Scan for the cell matching the given text and deliver its (x, y) coordinate at center. 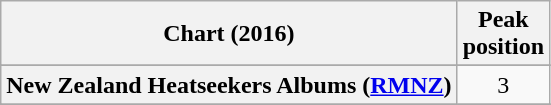
Peak position (503, 34)
New Zealand Heatseekers Albums (RMNZ) (229, 85)
Chart (2016) (229, 34)
3 (503, 85)
